Detect which cell encompasses the target text, then output its [X, Y] center coordinate. 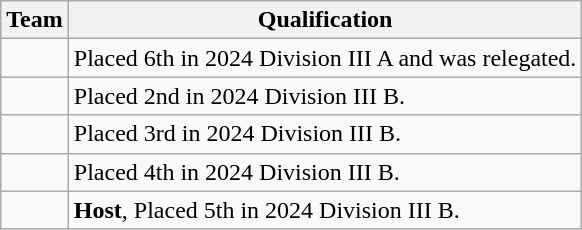
Team [35, 20]
Placed 4th in 2024 Division III B. [325, 172]
Host, Placed 5th in 2024 Division III B. [325, 210]
Placed 6th in 2024 Division III A and was relegated. [325, 58]
Placed 3rd in 2024 Division III B. [325, 134]
Placed 2nd in 2024 Division III B. [325, 96]
Qualification [325, 20]
